Capture the cell that displays the provided text and extract its (x, y) central coordinate. 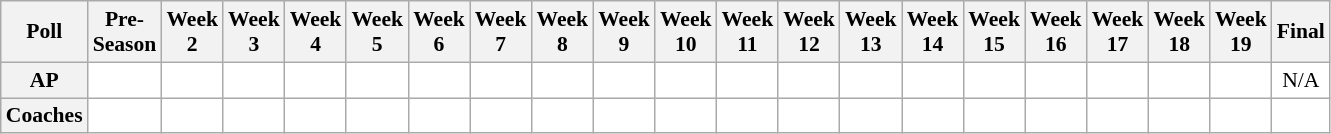
Week15 (994, 32)
Week16 (1056, 32)
Week8 (562, 32)
Week13 (871, 32)
Final (1301, 32)
Week4 (316, 32)
Week6 (439, 32)
Week17 (1118, 32)
Poll (44, 32)
Week5 (377, 32)
Week2 (192, 32)
Week11 (748, 32)
Pre-Season (125, 32)
Coaches (44, 116)
Week18 (1179, 32)
Week14 (933, 32)
N/A (1301, 80)
Week3 (254, 32)
Week7 (501, 32)
Week9 (624, 32)
Week12 (809, 32)
Week19 (1241, 32)
AP (44, 80)
Week10 (686, 32)
